Capture the cell that displays the provided text and extract its (x, y) central coordinate. 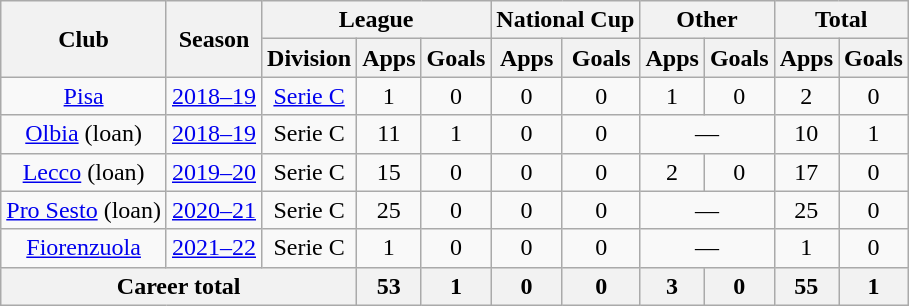
3 (672, 286)
Olbia (loan) (84, 134)
Career total (179, 286)
Season (214, 39)
11 (389, 134)
15 (389, 172)
Fiorenzuola (84, 248)
Total (841, 20)
League (376, 20)
2019–20 (214, 172)
Lecco (loan) (84, 172)
Other (707, 20)
2020–21 (214, 210)
Division (310, 58)
National Cup (566, 20)
10 (806, 134)
53 (389, 286)
17 (806, 172)
Pisa (84, 96)
Club (84, 39)
2021–22 (214, 248)
55 (806, 286)
Pro Sesto (loan) (84, 210)
